Provide the [X, Y] coordinate of the cell's center where the given text is located.  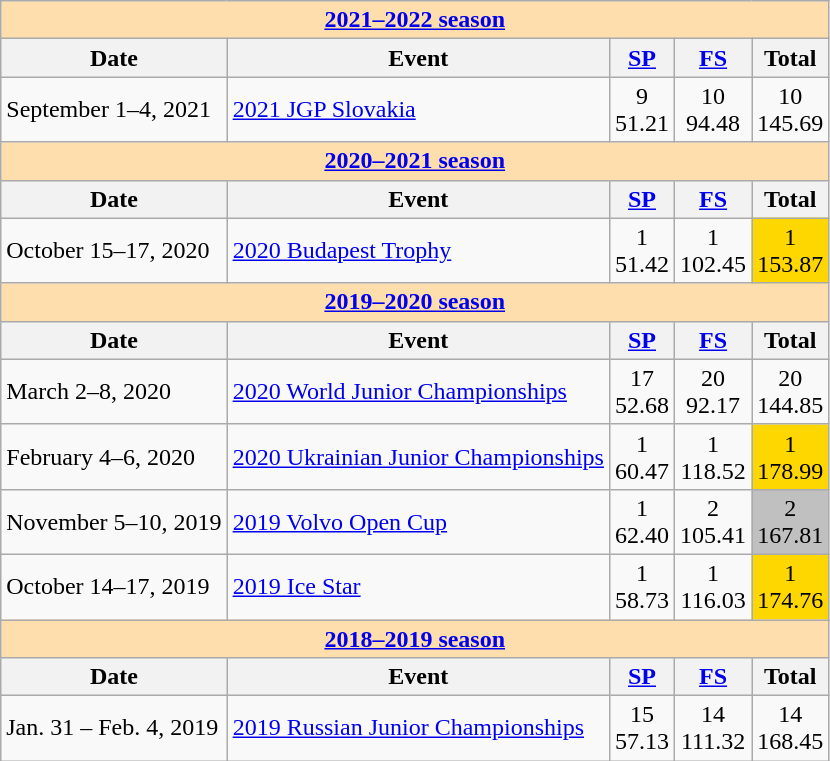
1 153.87 [790, 250]
2018–2019 season [415, 639]
2019–2020 season [415, 302]
2021–2022 season [415, 20]
14 111.32 [714, 728]
March 2–8, 2020 [114, 392]
10 94.48 [714, 110]
10 145.69 [790, 110]
1 60.47 [642, 456]
1 118.52 [714, 456]
February 4–6, 2020 [114, 456]
September 1–4, 2021 [114, 110]
2021 JGP Slovakia [418, 110]
1 51.42 [642, 250]
20 144.85 [790, 392]
2019 Volvo Open Cup [418, 522]
2020 Ukrainian Junior Championships [418, 456]
20 92.17 [714, 392]
2020 Budapest Trophy [418, 250]
14 168.45 [790, 728]
1 102.45 [714, 250]
2 105.41 [714, 522]
9 51.21 [642, 110]
Jan. 31 – Feb. 4, 2019 [114, 728]
17 52.68 [642, 392]
1 58.73 [642, 586]
1 116.03 [714, 586]
1 62.40 [642, 522]
2019 Russian Junior Championships [418, 728]
2020–2021 season [415, 161]
2 167.81 [790, 522]
1 174.76 [790, 586]
1 178.99 [790, 456]
October 14–17, 2019 [114, 586]
2019 Ice Star [418, 586]
15 57.13 [642, 728]
October 15–17, 2020 [114, 250]
2020 World Junior Championships [418, 392]
November 5–10, 2019 [114, 522]
